From the cell containing the given text, extract its center point as (X, Y) coordinate. 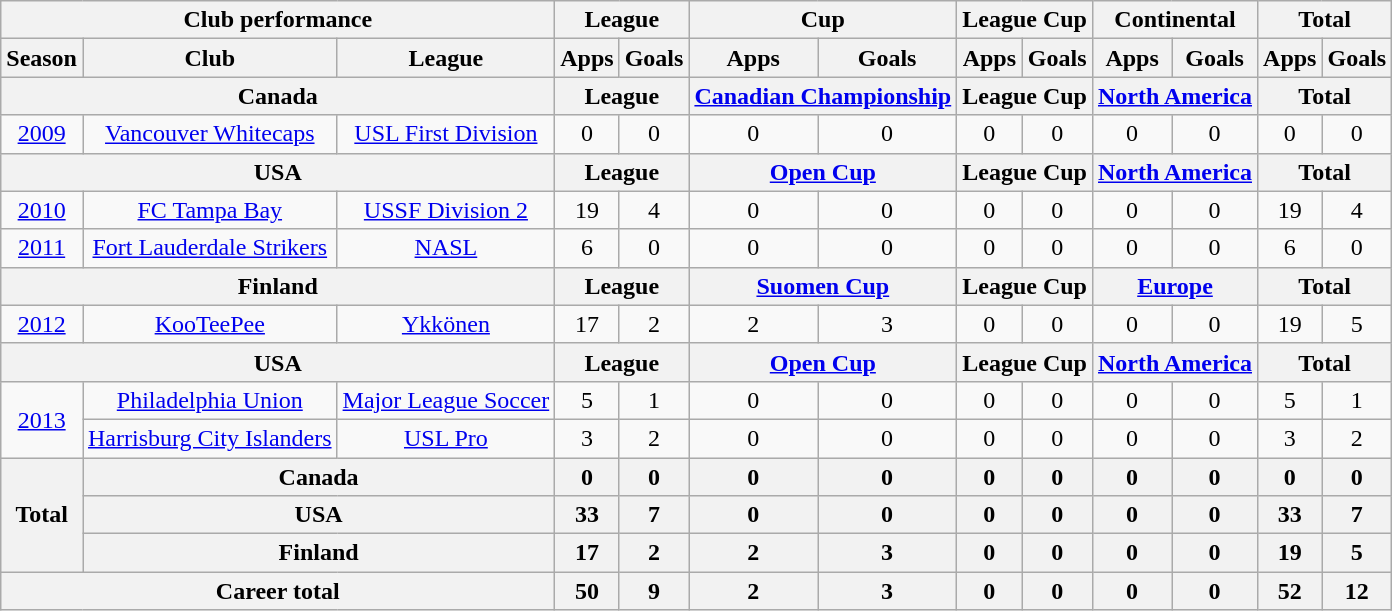
Ykkönen (446, 324)
USL First Division (446, 134)
FC Tampa Bay (210, 210)
Suomen Cup (823, 286)
Career total (278, 591)
USL Pro (446, 438)
Vancouver Whitecaps (210, 134)
2012 (42, 324)
KooTeePee (210, 324)
USSF Division 2 (446, 210)
9 (654, 591)
2010 (42, 210)
50 (587, 591)
Continental (1174, 20)
Fort Lauderdale Strikers (210, 248)
Europe (1174, 286)
2009 (42, 134)
Philadelphia Union (210, 400)
Cup (823, 20)
Major League Soccer (446, 400)
Club performance (278, 20)
2013 (42, 419)
Season (42, 58)
52 (1290, 591)
12 (1357, 591)
Harrisburg City Islanders (210, 438)
NASL (446, 248)
Canadian Championship (823, 96)
2011 (42, 248)
Club (210, 58)
